For the text-containing cell, return its midpoint in (x, y) coordinate format. 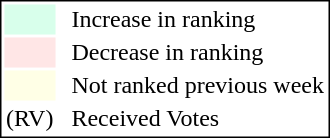
Received Votes (198, 119)
Increase in ranking (198, 19)
(RV) (29, 119)
Not ranked previous week (198, 85)
Decrease in ranking (198, 53)
